Locate the cell with the specified text and output its [x, y] center coordinate. 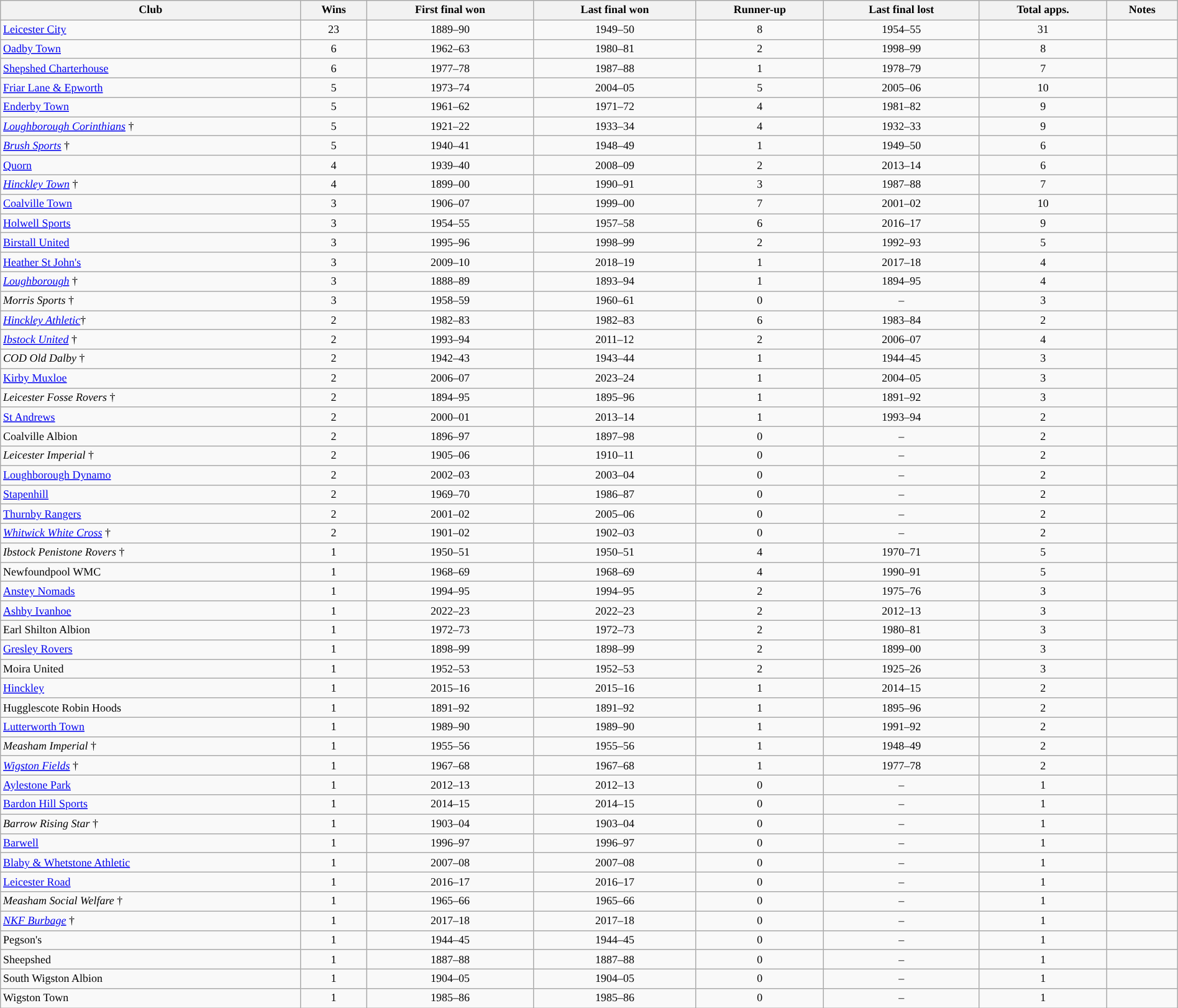
1958–59 [450, 301]
1992–93 [901, 242]
Barwell [150, 843]
2011–12 [615, 339]
1971–72 [615, 107]
First final won [450, 10]
1921–22 [450, 127]
1896–97 [450, 436]
Gresley Rovers [150, 649]
Quorn [150, 165]
1933–34 [615, 127]
2009–10 [450, 262]
1978–79 [901, 68]
Loughborough Dynamo [150, 475]
Stapenhill [150, 495]
Anstey Nomads [150, 592]
1888–89 [450, 281]
31 [1043, 30]
2000–01 [450, 416]
Leicester City [150, 30]
St Andrews [150, 416]
Wins [334, 10]
Loughborough Corinthians † [150, 127]
Birstall United [150, 242]
1893–94 [615, 281]
Leicester Fosse Rovers † [150, 398]
2008–09 [615, 165]
Lutterworth Town [150, 727]
Measham Imperial † [150, 746]
Last final won [615, 10]
Measham Social Welfare † [150, 901]
1925–26 [901, 669]
1960–61 [615, 301]
NKF Burbage † [150, 921]
Barrow Rising Star † [150, 824]
1973–74 [450, 87]
1889–90 [450, 30]
1975–76 [901, 592]
1983–84 [901, 321]
Leicester Road [150, 881]
1957–58 [615, 224]
Thurnby Rangers [150, 513]
1961–62 [450, 107]
Whitwick White Cross † [150, 533]
Newfoundpool WMC [150, 572]
Kirby Muxloe [150, 378]
1905–06 [450, 456]
Shepshed Charterhouse [150, 68]
COD Old Dalby † [150, 359]
Earl Shilton Albion [150, 630]
1897–98 [615, 436]
Sheepshed [150, 960]
2023–24 [615, 378]
Blaby & Whetstone Athletic [150, 863]
South Wigston Albion [150, 978]
2003–04 [615, 475]
1981–82 [901, 107]
Moira United [150, 669]
Enderby Town [150, 107]
1995–96 [450, 242]
Brush Sports † [150, 145]
Heather St John's [150, 262]
1991–92 [901, 727]
Oadby Town [150, 48]
1910–11 [615, 456]
Ashby Ivanhoe [150, 610]
2018–19 [615, 262]
23 [334, 30]
Bardon Hill Sports [150, 804]
Wigston Fields † [150, 766]
1999–00 [615, 204]
Coalville Town [150, 204]
Hinckley Athletic† [150, 321]
Hugglescote Robin Hoods [150, 707]
Loughborough † [150, 281]
1970–71 [901, 553]
Hinckley Town † [150, 184]
Coalville Albion [150, 436]
Ibstock United † [150, 339]
Morris Sports † [150, 301]
1969–70 [450, 495]
1943–44 [615, 359]
1940–41 [450, 145]
Total apps. [1043, 10]
2002–03 [450, 475]
1986–87 [615, 495]
Notes [1142, 10]
1942–43 [450, 359]
Aylestone Park [150, 786]
Runner-up [759, 10]
1939–40 [450, 165]
Hinckley [150, 689]
Wigston Town [150, 998]
Pegson's [150, 940]
Club [150, 10]
Holwell Sports [150, 224]
Ibstock Penistone Rovers † [150, 553]
1962–63 [450, 48]
Last final lost [901, 10]
1906–07 [450, 204]
1932–33 [901, 127]
Leicester Imperial † [150, 456]
Friar Lane & Epworth [150, 87]
1902–03 [615, 533]
1901–02 [450, 533]
